Capture the cell that displays the provided text and extract its [X, Y] central coordinate. 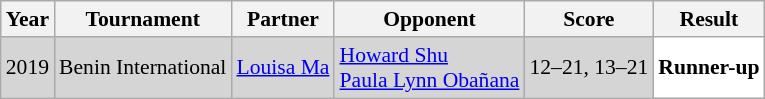
Tournament [142, 19]
Runner-up [708, 68]
Year [28, 19]
Result [708, 19]
2019 [28, 68]
12–21, 13–21 [588, 68]
Score [588, 19]
Howard Shu Paula Lynn Obañana [429, 68]
Partner [282, 19]
Benin International [142, 68]
Opponent [429, 19]
Louisa Ma [282, 68]
